Find where the given text appears and provide that cell's center as [x, y] coordinate. 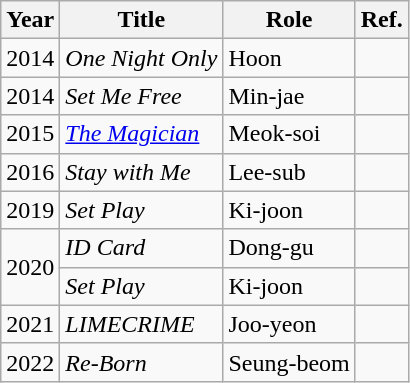
2022 [30, 362]
Ref. [382, 20]
Stay with Me [142, 172]
ID Card [142, 248]
2019 [30, 210]
2021 [30, 324]
Dong-gu [289, 248]
Role [289, 20]
Min-jae [289, 96]
Title [142, 20]
LIMECRIME [142, 324]
The Magician [142, 134]
2016 [30, 172]
Meok-soi [289, 134]
Re-Born [142, 362]
Set Me Free [142, 96]
Seung-beom [289, 362]
One Night Only [142, 58]
Year [30, 20]
2015 [30, 134]
2020 [30, 267]
Lee-sub [289, 172]
Hoon [289, 58]
Joo-yeon [289, 324]
